Pinpoint the cell where the given text exists, returning its [X, Y] midpoint coordinate. 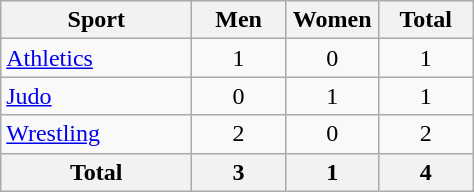
Women [332, 20]
3 [239, 172]
4 [426, 172]
Wrestling [96, 134]
Sport [96, 20]
Men [239, 20]
Judo [96, 96]
Athletics [96, 58]
